Provide the (X, Y) coordinate of the cell's center where the given text is located.  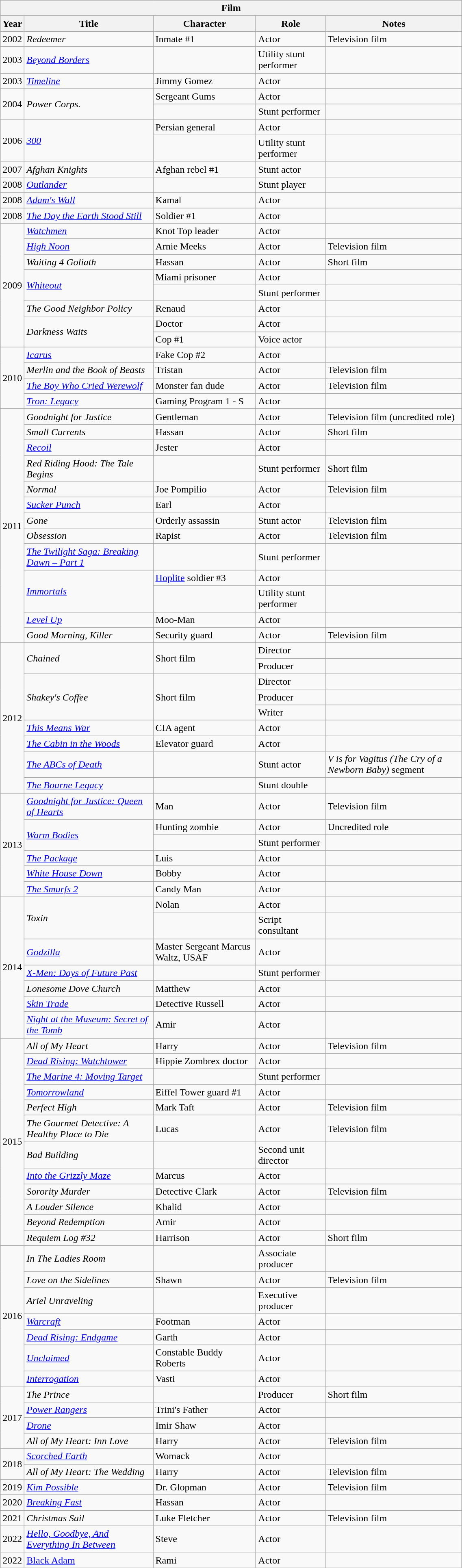
Dead Rising: Watchtower (89, 1061)
Christmas Sail (89, 1518)
Ariel Unraveling (89, 1300)
2017 (12, 1418)
2015 (12, 1142)
Knot Top leader (205, 231)
Womack (205, 1456)
Arnie Meeks (205, 247)
Nolan (205, 904)
Power Rangers (89, 1410)
Joe Pompilio (205, 490)
Inmate #1 (205, 39)
The Gourmet Detective: A Healthy Place to Die (89, 1129)
2019 (12, 1487)
Role (291, 24)
Sergeant Gums (205, 96)
Rami (205, 1560)
2014 (12, 967)
Uncredited role (394, 827)
Associate producer (291, 1259)
Luis (205, 858)
Hoplite soldier #3 (205, 578)
Marcus (205, 1176)
Merlin and the Book of Beasts (89, 370)
Timeline (89, 81)
Mark Taft (205, 1108)
Goodnight for Justice (89, 416)
Warcraft (89, 1321)
Kim Possible (89, 1487)
Security guard (205, 635)
Fake Cop #2 (205, 355)
Orderly assassin (205, 520)
Moo-Man (205, 620)
Sucker Punch (89, 505)
Beyond Redemption (89, 1222)
Miami prisoner (205, 278)
Khalid (205, 1207)
All of My Heart (89, 1045)
Constable Buddy Roberts (205, 1358)
Recoil (89, 447)
Tron: Legacy (89, 401)
Notes (394, 24)
Footman (205, 1321)
Earl (205, 505)
The Twilight Saga: Breaking Dawn – Part 1 (89, 557)
Icarus (89, 355)
2016 (12, 1316)
2021 (12, 1518)
Adam's Wall (89, 200)
Shakey's Coffee (89, 697)
Goodnight for Justice: Queen of Hearts (89, 806)
Writer (291, 712)
Garth (205, 1337)
Television film (uncredited role) (394, 416)
Second unit director (291, 1155)
This Means War (89, 728)
Man (205, 806)
Outlander (89, 184)
Warm Bodies (89, 835)
2018 (12, 1464)
The Boy Who Cried Werewolf (89, 386)
Jester (205, 447)
Script consultant (291, 926)
Trini's Father (205, 1410)
CIA agent (205, 728)
2002 (12, 39)
Love on the Sidelines (89, 1280)
Skin Trade (89, 1004)
Black Adam (89, 1560)
Dead Rising: Endgame (89, 1337)
Lonesome Dove Church (89, 988)
Beyond Borders (89, 60)
2010 (12, 378)
Tomorrowland (89, 1092)
The Smurfs 2 (89, 889)
Scorched Earth (89, 1456)
Persian general (205, 127)
Waiting 4 Goliath (89, 262)
The Prince (89, 1395)
2009 (12, 285)
Kamal (205, 200)
Good Morning, Killer (89, 635)
All of My Heart: Inn Love (89, 1441)
The Day the Earth Stood Still (89, 216)
Small Currents (89, 432)
The Cabin in the Woods (89, 743)
Title (89, 24)
Normal (89, 490)
Darkness Waits (89, 332)
Cop #1 (205, 339)
V is for Vagitus (The Cry of a Newborn Baby) segment (394, 765)
Year (12, 24)
2013 (12, 845)
Detective Russell (205, 1004)
Interrogation (89, 1379)
Character (205, 24)
Stunt player (291, 184)
Night at the Museum: Secret of the Tomb (89, 1025)
Power Corps. (89, 104)
Afghan rebel #1 (205, 169)
High Noon (89, 247)
Monster fan dude (205, 386)
2004 (12, 104)
Luke Fletcher (205, 1518)
Obsession (89, 536)
Unclaimed (89, 1358)
Drone (89, 1425)
Whiteout (89, 285)
Hippie Zombrex doctor (205, 1061)
Perfect High (89, 1108)
A Louder Silence (89, 1207)
Stunt double (291, 785)
Jimmy Gomez (205, 81)
Master Sergeant Marcus Waltz, USAF (205, 952)
Elevator guard (205, 743)
All of My Heart: The Wedding (89, 1472)
2011 (12, 526)
Hunting zombie (205, 827)
Sorority Murder (89, 1191)
The Package (89, 858)
Executive producer (291, 1300)
Matthew (205, 988)
Afghan Knights (89, 169)
Candy Man (205, 889)
Watchmen (89, 231)
Lucas (205, 1129)
Film (231, 8)
Shawn (205, 1280)
Imir Shaw (205, 1425)
Voice actor (291, 339)
The ABCs of Death (89, 765)
Dr. Glopman (205, 1487)
Tristan (205, 370)
Detective Clark (205, 1191)
Gone (89, 520)
Hello, Goodbye, And Everything In Between (89, 1539)
Redeemer (89, 39)
300 (89, 141)
The Marine 4: Moving Target (89, 1077)
The Bourne Legacy (89, 785)
2006 (12, 141)
Requiem Log #32 (89, 1238)
Immortals (89, 591)
Red Riding Hood: The Tale Begins (89, 468)
Steve (205, 1539)
Gaming Program 1 - S (205, 401)
2012 (12, 718)
X-Men: Days of Future Past (89, 973)
Into the Grizzly Maze (89, 1176)
Gentleman (205, 416)
Eiffel Tower guard #1 (205, 1092)
Bobby (205, 874)
Renaud (205, 308)
Godzilla (89, 952)
In The Ladies Room (89, 1259)
White House Down (89, 874)
Rapist (205, 536)
2020 (12, 1503)
Soldier #1 (205, 216)
Chained (89, 658)
The Good Neighbor Policy (89, 308)
Bad Building (89, 1155)
Toxin (89, 917)
2007 (12, 169)
Vasti (205, 1379)
Harrison (205, 1238)
Doctor (205, 324)
Breaking Fast (89, 1503)
Level Up (89, 620)
